Return (X, Y) of the center of cell containing provided text 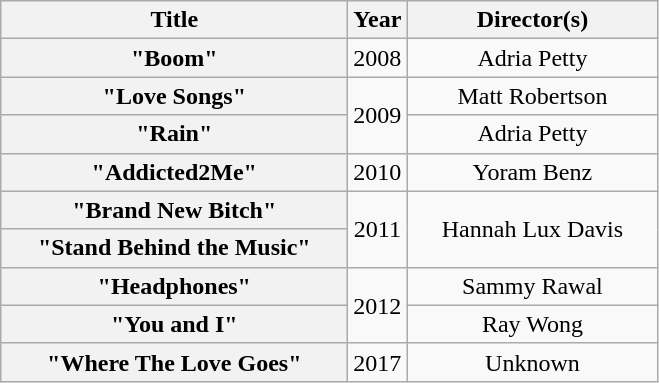
"Boom" (174, 58)
2011 (378, 229)
2009 (378, 115)
"Love Songs" (174, 96)
"Brand New Bitch" (174, 210)
Director(s) (532, 20)
"Stand Behind the Music" (174, 248)
Sammy Rawal (532, 286)
2017 (378, 362)
Title (174, 20)
"Rain" (174, 134)
Yoram Benz (532, 172)
"Headphones" (174, 286)
2012 (378, 305)
Ray Wong (532, 324)
"You and I" (174, 324)
Unknown (532, 362)
Hannah Lux Davis (532, 229)
2010 (378, 172)
"Addicted2Me" (174, 172)
"Where The Love Goes" (174, 362)
Matt Robertson (532, 96)
2008 (378, 58)
Year (378, 20)
